Identify which cell holds the provided text, then report its [x, y] central coordinate. 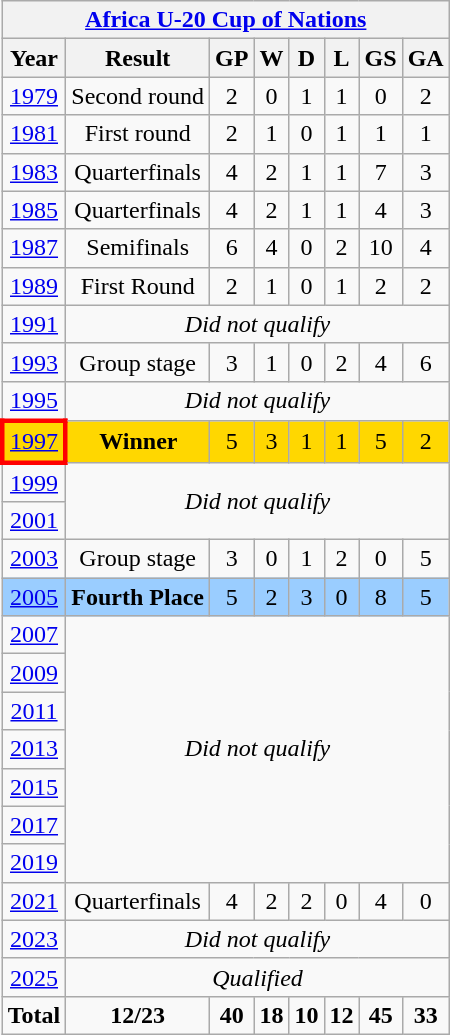
8 [380, 597]
GP [232, 58]
7 [380, 172]
1993 [34, 362]
12 [342, 1015]
40 [232, 1015]
45 [380, 1015]
Qualified [258, 977]
First round [138, 134]
1995 [34, 401]
L [342, 58]
33 [426, 1015]
2021 [34, 901]
Fourth Place [138, 597]
1985 [34, 210]
D [306, 58]
1987 [34, 248]
2013 [34, 749]
1999 [34, 482]
Year [34, 58]
18 [272, 1015]
1979 [34, 96]
1989 [34, 286]
1991 [34, 324]
2007 [34, 635]
1983 [34, 172]
1997 [34, 442]
2003 [34, 559]
12/23 [138, 1015]
2025 [34, 977]
Semifinals [138, 248]
First Round [138, 286]
Winner [138, 442]
GA [426, 58]
2023 [34, 939]
W [272, 58]
Result [138, 58]
Africa U-20 Cup of Nations [226, 20]
2017 [34, 825]
GS [380, 58]
2019 [34, 863]
2011 [34, 711]
Total [34, 1015]
2015 [34, 787]
Second round [138, 96]
2009 [34, 673]
2001 [34, 521]
2005 [34, 597]
1981 [34, 134]
